Pinpoint the cell where the given text exists, returning its [X, Y] midpoint coordinate. 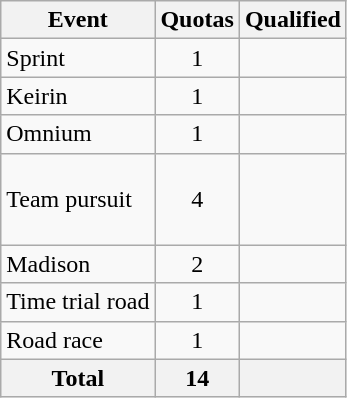
14 [197, 378]
Sprint [78, 58]
Road race [78, 340]
4 [197, 199]
Time trial road [78, 302]
Keirin [78, 96]
Quotas [197, 20]
Team pursuit [78, 199]
Madison [78, 264]
Event [78, 20]
Qualified [292, 20]
2 [197, 264]
Omnium [78, 134]
Total [78, 378]
